Locate the cell with the specified text and output its (x, y) center coordinate. 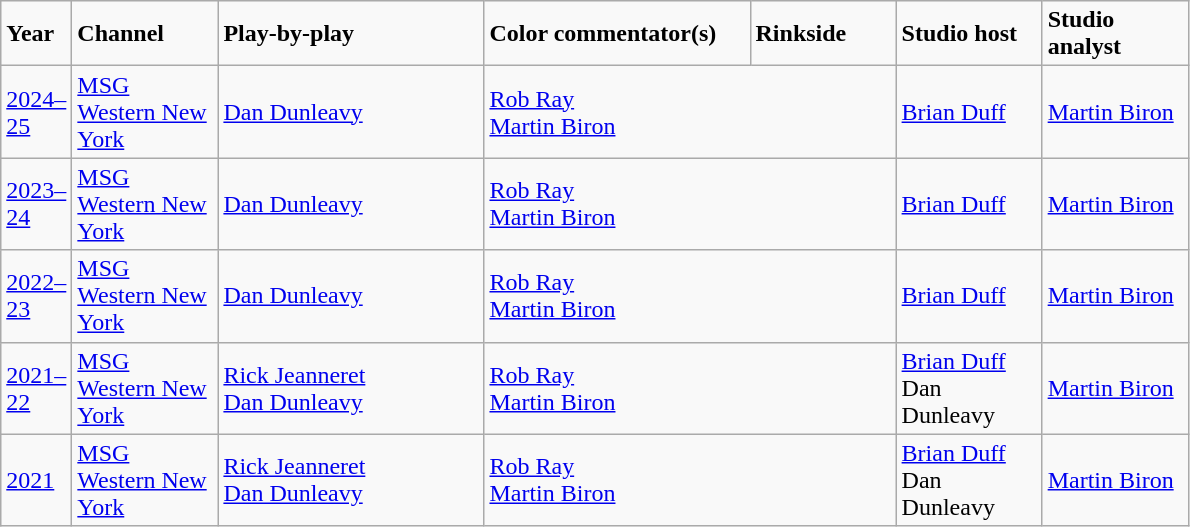
Year (36, 34)
2021 (36, 480)
Play-by-play (351, 34)
2023–24 (36, 204)
Studio analyst (1115, 34)
Rinkside (823, 34)
Channel (145, 34)
Studio host (969, 34)
2021–22 (36, 388)
2022–23 (36, 296)
2024–25 (36, 112)
Color commentator(s) (617, 34)
